Find where the given text appears and provide that cell's center as (x, y) coordinate. 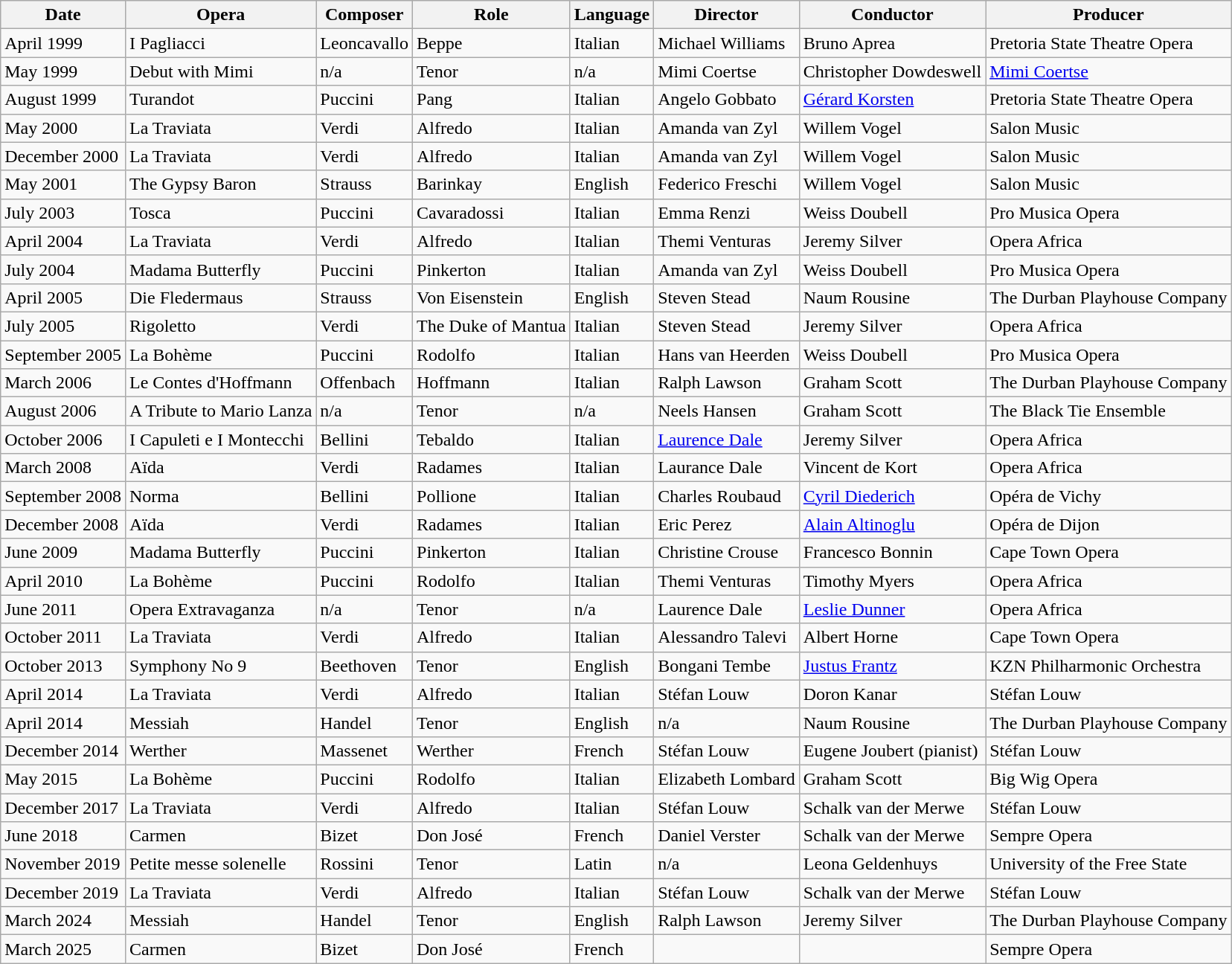
December 2017 (63, 807)
Christine Crouse (727, 553)
July 2003 (63, 213)
Gérard Korsten (892, 100)
Conductor (892, 15)
July 2004 (63, 269)
Federico Freschi (727, 184)
Doron Kanar (892, 694)
Role (492, 15)
Pollione (492, 496)
June 2018 (63, 836)
Latin (612, 864)
Petite messe solenelle (220, 864)
Timothy Myers (892, 581)
Hoffmann (492, 383)
Albert Horne (892, 637)
Offenbach (365, 383)
Michael Williams (727, 43)
Big Wig Opera (1109, 779)
Bruno Aprea (892, 43)
Debut with Mimi (220, 71)
March 2008 (63, 468)
A Tribute to Mario Lanza (220, 411)
May 2000 (63, 128)
March 2006 (63, 383)
Cyril Diederich (892, 496)
Christopher Dowdeswell (892, 71)
Massenet (365, 751)
I Capuleti e I Montecchi (220, 440)
Vincent de Kort (892, 468)
June 2009 (63, 553)
August 1999 (63, 100)
Norma (220, 496)
November 2019 (63, 864)
Beppe (492, 43)
I Pagliacci (220, 43)
Laurance Dale (727, 468)
April 2005 (63, 298)
Alain Altinoglu (892, 524)
Leona Geldenhuys (892, 864)
Von Eisenstein (492, 298)
December 2019 (63, 893)
Opera (220, 15)
Hans van Heerden (727, 355)
May 2001 (63, 184)
Director (727, 15)
Die Fledermaus (220, 298)
Neels Hansen (727, 411)
Alessandro Talevi (727, 637)
Opéra de Vichy (1109, 496)
June 2011 (63, 609)
Angelo Gobbato (727, 100)
Pang (492, 100)
KZN Philharmonic Orchestra (1109, 666)
April 1999 (63, 43)
Francesco Bonnin (892, 553)
Le Contes d'Hoffmann (220, 383)
The Duke of Mantua (492, 326)
September 2008 (63, 496)
Producer (1109, 15)
October 2006 (63, 440)
Tebaldo (492, 440)
May 1999 (63, 71)
December 2008 (63, 524)
Daniel Verster (727, 836)
Eugene Joubert (pianist) (892, 751)
Language (612, 15)
Symphony No 9 (220, 666)
Turandot (220, 100)
Eric Perez (727, 524)
Rossini (365, 864)
October 2013 (63, 666)
Composer (365, 15)
July 2005 (63, 326)
University of the Free State (1109, 864)
Date (63, 15)
March 2025 (63, 949)
Rigoletto (220, 326)
The Black Tie Ensemble (1109, 411)
April 2010 (63, 581)
Tosca (220, 213)
Elizabeth Lombard (727, 779)
Leoncavallo (365, 43)
December 2000 (63, 156)
Cavaradossi (492, 213)
Opera Extravaganza (220, 609)
October 2011 (63, 637)
Barinkay (492, 184)
August 2006 (63, 411)
Bongani Tembe (727, 666)
Emma Renzi (727, 213)
The Gypsy Baron (220, 184)
Leslie Dunner (892, 609)
September 2005 (63, 355)
Justus Frantz (892, 666)
April 2004 (63, 241)
December 2014 (63, 751)
Opéra de Dijon (1109, 524)
May 2015 (63, 779)
Beethoven (365, 666)
March 2024 (63, 921)
Charles Roubaud (727, 496)
